Capture the cell that displays the provided text and extract its [X, Y] central coordinate. 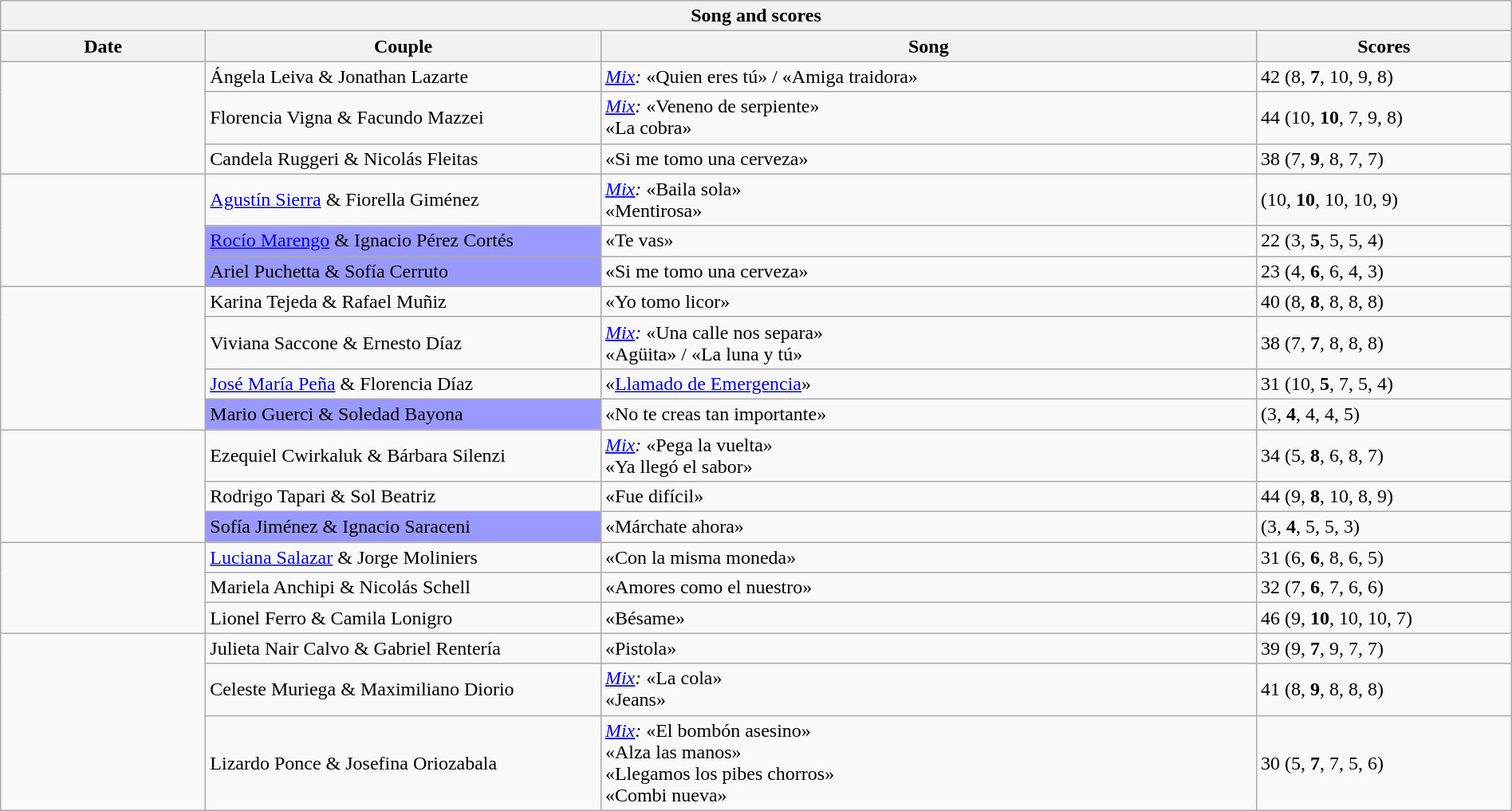
José María Peña & Florencia Díaz [404, 384]
23 (4, 6, 6, 4, 3) [1384, 271]
Couple [404, 46]
Mix: «Quien eres tú» / «Amiga traidora» [928, 77]
Mix: «Baila sola» «Mentirosa» [928, 199]
Lizardo Ponce & Josefina Oriozabala [404, 762]
Song [928, 46]
(10, 10, 10, 10, 9) [1384, 199]
46 (9, 10, 10, 10, 7) [1384, 618]
Celeste Muriega & Maximiliano Diorio [404, 689]
«Márchate ahora» [928, 527]
Ángela Leiva & Jonathan Lazarte [404, 77]
38 (7, 7, 8, 8, 8) [1384, 343]
Karina Tejeda & Rafael Muñiz [404, 301]
Mariela Anchipi & Nicolás Schell [404, 588]
«Yo tomo licor» [928, 301]
22 (3, 5, 5, 5, 4) [1384, 241]
Ezequiel Cwirkaluk & Bárbara Silenzi [404, 455]
Sofía Jiménez & Ignacio Saraceni [404, 527]
44 (10, 10, 7, 9, 8) [1384, 118]
«Pistola» [928, 648]
Viviana Saccone & Ernesto Díaz [404, 343]
«Fue difícil» [928, 497]
Mix: «Una calle nos separa» «Agüita» / «La luna y tú» [928, 343]
Rocío Marengo & Ignacio Pérez Cortés [404, 241]
Candela Ruggeri & Nicolás Fleitas [404, 159]
«Llamado de Emergencia» [928, 384]
34 (5, 8, 6, 8, 7) [1384, 455]
(3, 4, 4, 4, 5) [1384, 414]
31 (10, 5, 7, 5, 4) [1384, 384]
Song and scores [756, 16]
41 (8, 9, 8, 8, 8) [1384, 689]
«Te vas» [928, 241]
42 (8, 7, 10, 9, 8) [1384, 77]
Luciana Salazar & Jorge Moliniers [404, 557]
«Bésame» [928, 618]
Rodrigo Tapari & Sol Beatriz [404, 497]
30 (5, 7, 7, 5, 6) [1384, 762]
«Con la misma moneda» [928, 557]
Scores [1384, 46]
Julieta Nair Calvo & Gabriel Rentería [404, 648]
Date [104, 46]
32 (7, 6, 7, 6, 6) [1384, 588]
31 (6, 6, 8, 6, 5) [1384, 557]
Mix: «Veneno de serpiente» «La cobra» [928, 118]
44 (9, 8, 10, 8, 9) [1384, 497]
Ariel Puchetta & Sofía Cerruto [404, 271]
39 (9, 7, 9, 7, 7) [1384, 648]
38 (7, 9, 8, 7, 7) [1384, 159]
Mario Guerci & Soledad Bayona [404, 414]
Agustín Sierra & Fiorella Giménez [404, 199]
40 (8, 8, 8, 8, 8) [1384, 301]
Lionel Ferro & Camila Lonigro [404, 618]
(3, 4, 5, 5, 3) [1384, 527]
Mix: «Pega la vuelta» «Ya llegó el sabor» [928, 455]
«No te creas tan importante» [928, 414]
Florencia Vigna & Facundo Mazzei [404, 118]
«Amores como el nuestro» [928, 588]
Mix: «El bombón asesino» «Alza las manos» «Llegamos los pibes chorros» «Combi nueva» [928, 762]
Mix: «La cola» «Jeans» [928, 689]
